Identify which cell holds the provided text, then report its (X, Y) central coordinate. 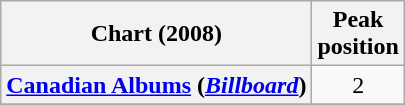
2 (358, 85)
Peakposition (358, 34)
Canadian Albums (Billboard) (156, 85)
Chart (2008) (156, 34)
